Output the [X, Y] coordinate of the center of the cell containing the given text.  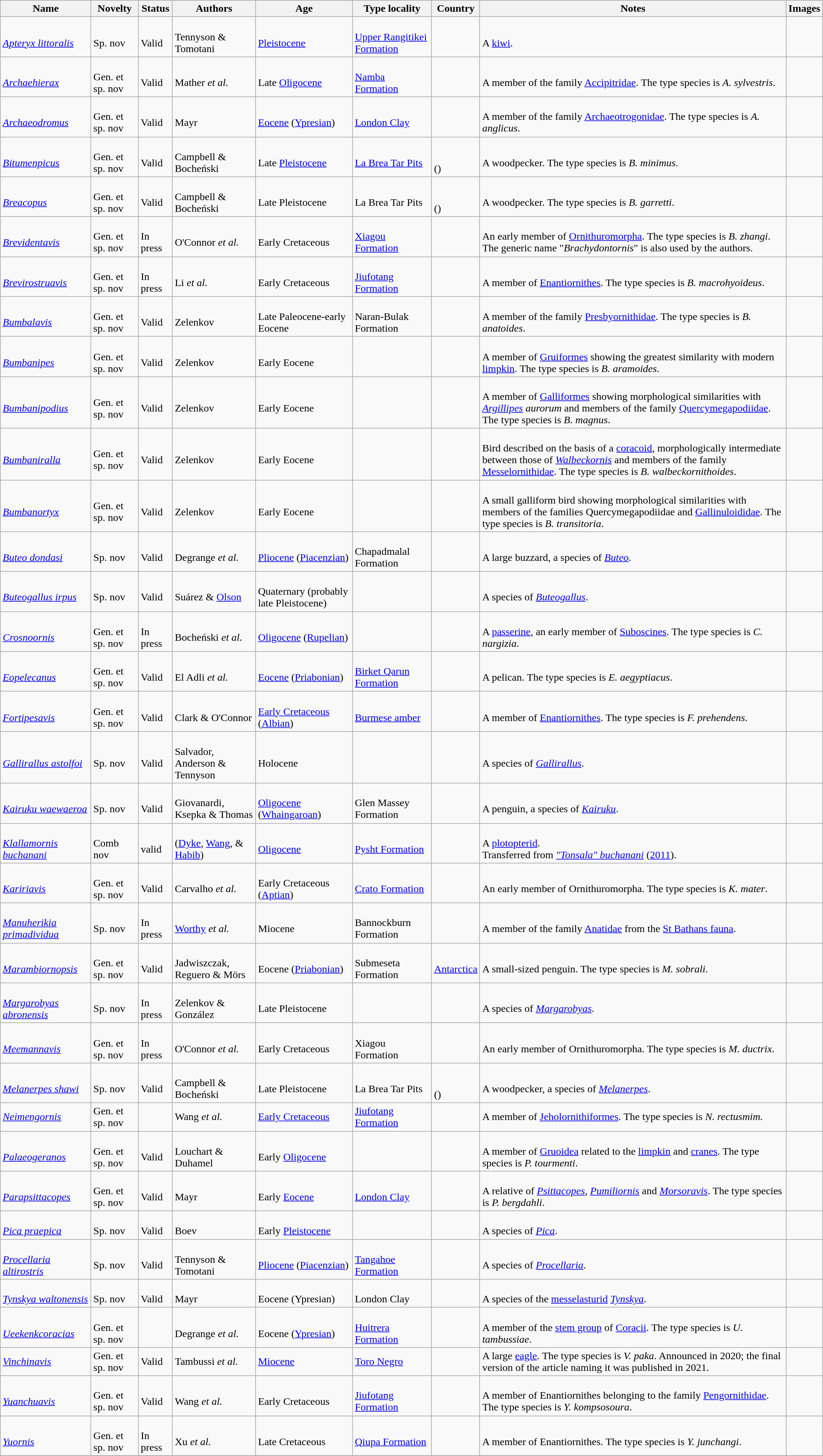
Qiupa Formation [392, 1436]
A plotopterid. Transferred from "Tonsala" buchanani (2011). [633, 843]
A pelican. The type species is E. aegyptiacus. [633, 672]
Bumbanipes [46, 356]
A small-sized penguin. The type species is M. sobrali. [633, 963]
Oligocene (Whaingaroan) [304, 803]
Jadwiszczak, Reguero & Mörs [214, 963]
A large eagle. The type species is V. paka. Announced in 2020; the final version of the article naming it was published in 2021. [633, 1361]
Late Cretaceous [304, 1436]
Mather et al. [214, 77]
A member of Enantiornithes. The type species is F. prehendens. [633, 712]
A passerine, an early member of Suboscines. The type species is C. nargizia. [633, 632]
Yuornis [46, 1436]
A woodpecker. The type species is B. minimus. [633, 157]
Tambussi et al. [214, 1361]
Naran-Bulak Formation [392, 316]
Archaeodromus [46, 117]
Type locality [392, 9]
An early member of Ornithuromorpha. The type species is M. ductrix. [633, 1043]
Xu et al. [214, 1436]
Giovanardi, Ksepka & Thomas [214, 803]
Eopelecanus [46, 672]
A member of Jeholornithiformes. The type species is N. rectusmim. [633, 1117]
Toro Negro [392, 1361]
Holocene [304, 757]
Buteogallus irpus [46, 592]
An early member of Ornithuromorpha. The type species is K. mater. [633, 883]
A woodpecker. The type species is B. garretti. [633, 197]
A member of Enantiornithes belonging to the family Pengornithidae. The type species is Y. kompsosoura. [633, 1396]
A member of the family Anatidae from the St Bathans fauna. [633, 923]
Louchart & Duhamel [214, 1151]
A woodpecker, a species of Melanerpes. [633, 1083]
A penguin, a species of Kairuku. [633, 803]
Country [456, 9]
A member of the stem group of Coracii. The type species is U. tambussiae. [633, 1328]
Quaternary (probably late Pleistocene) [304, 592]
Palaeogeranos [46, 1151]
Bumbaniralla [46, 454]
Archaehierax [46, 77]
Pysht Formation [392, 843]
Salvador, Anderson & Tennyson [214, 757]
A member of the family Presbyornithidae. The type species is B. anatoides. [633, 316]
Neimengornis [46, 1117]
A species of Gallirallus. [633, 757]
Suárez & Olson [214, 592]
A member of Enantiornithes. The type species is Y. junchangi. [633, 1436]
A species of Buteogallus. [633, 592]
A species of Procellaria. [633, 1259]
Oligocene [304, 843]
A member of Gruiformes showing the greatest similarity with modern limpkin. The type species is B. aramoides. [633, 356]
Parapsittacopes [46, 1191]
A relative of Psittacopes, Pumiliornis and Morsoravis. The type species is P. bergdahli. [633, 1191]
A member of the family Archaeotrogonidae. The type species is A. anglicus. [633, 117]
Vinchinavis [46, 1361]
Melanerpes shawi [46, 1083]
Brevirostruavis [46, 277]
Buteo dondasi [46, 552]
Novelty [115, 9]
Oligocene (Rupelian) [304, 632]
Early Cretaceous (Albian) [304, 712]
Carvalho et al. [214, 883]
Authors [214, 9]
Manuherikia primadividua [46, 923]
Kaririavis [46, 883]
Bumbanipodius [46, 402]
Bannockburn Formation [392, 923]
Pleistocene [304, 37]
Upper Rangitikei Formation [392, 37]
Crosnoornis [46, 632]
Li et al. [214, 277]
Late Paleocene-early Eocene [304, 316]
A species of Margarobyas. [633, 1003]
Chapadmalal Formation [392, 552]
Bitumenpicus [46, 157]
Late Oligocene [304, 77]
Glen Massey Formation [392, 803]
A species of the messelasturid Tynskya. [633, 1294]
A member of Enantiornithes. The type species is B. macrohyoideus. [633, 277]
Bumbanortyx [46, 506]
Boev [214, 1225]
Tynskya waltonensis [46, 1294]
Ueekenkcoracias [46, 1328]
Yuanchuavis [46, 1396]
Clark & O'Connor [214, 712]
Age [304, 9]
Marambiornopsis [46, 963]
A member of the family Accipitridae. The type species is A. sylvestris. [633, 77]
Namba Formation [392, 77]
Brevidentavis [46, 237]
Zelenkov & González [214, 1003]
Margarobyas abronensis [46, 1003]
Antarctica [456, 963]
Apteryx littoralis [46, 37]
Notes [633, 9]
Breacopus [46, 197]
Pica praepica [46, 1225]
Meemannavis [46, 1043]
Bocheński et al. [214, 632]
El Adli et al. [214, 672]
Submeseta Formation [392, 963]
Images [804, 9]
An early member of Ornithuromorpha. The type species is B. zhangi. The generic name "Brachydontornis" is also used by the authors. [633, 237]
(Dyke, Wang, & Habib) [214, 843]
Early Oligocene [304, 1151]
Comb nov [115, 843]
Crato Formation [392, 883]
Name [46, 9]
Burmese amber [392, 712]
Gallirallus astolfoi [46, 757]
A large buzzard, a species of Buteo. [633, 552]
Huitrera Formation [392, 1328]
Tangahoe Formation [392, 1259]
Worthy et al. [214, 923]
Fortipesavis [46, 712]
Status [155, 9]
A kiwi. [633, 37]
Birket Qarun Formation [392, 672]
A member of Gruoidea related to the limpkin and cranes. The type species is P. tourmenti. [633, 1151]
Procellaria altirostris [46, 1259]
Bumbalavis [46, 316]
valid [155, 843]
Kairuku waewaeroa [46, 803]
Early Pleistocene [304, 1225]
Early Cretaceous (Aptian) [304, 883]
A species of Pica. [633, 1225]
Klallamornis buchanani [46, 843]
